Return [X, Y] of the center of cell containing provided text 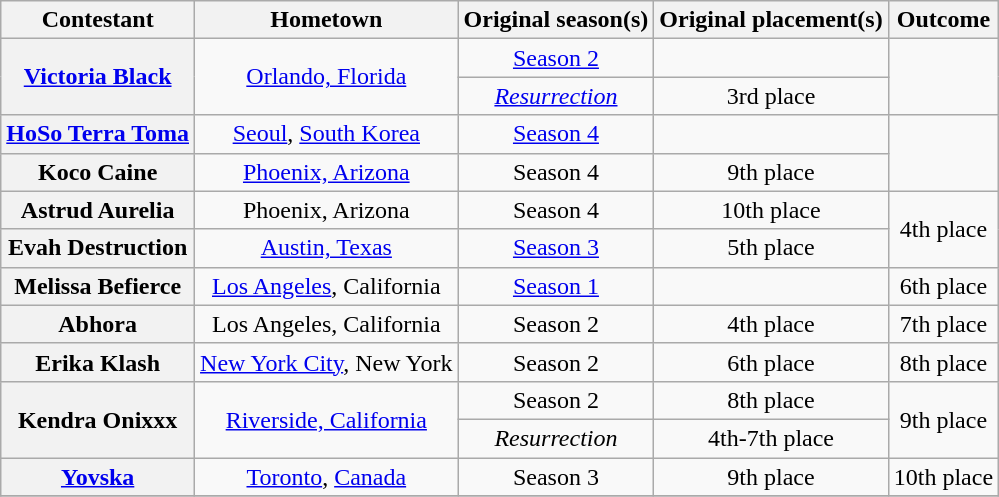
Riverside, California [327, 419]
Melissa Befierce [98, 286]
New York City, New York [327, 362]
Hometown [327, 20]
Austin, Texas [327, 248]
5th place [771, 248]
HoSo Terra Toma [98, 134]
Astrud Aurelia [98, 210]
Contestant [98, 20]
Original season(s) [556, 20]
Erika Klash [98, 362]
Orlando, Florida [327, 77]
Abhora [98, 324]
7th place [943, 324]
Kendra Onixxx [98, 419]
3rd place [771, 96]
Yovska [98, 477]
Victoria Black [98, 77]
Seoul, South Korea [327, 134]
Outcome [943, 20]
Original placement(s) [771, 20]
4th-7th place [771, 438]
Season 1 [556, 286]
Toronto, Canada [327, 477]
Evah Destruction [98, 248]
Koco Caine [98, 172]
